For the text-containing cell, return its midpoint in (x, y) coordinate format. 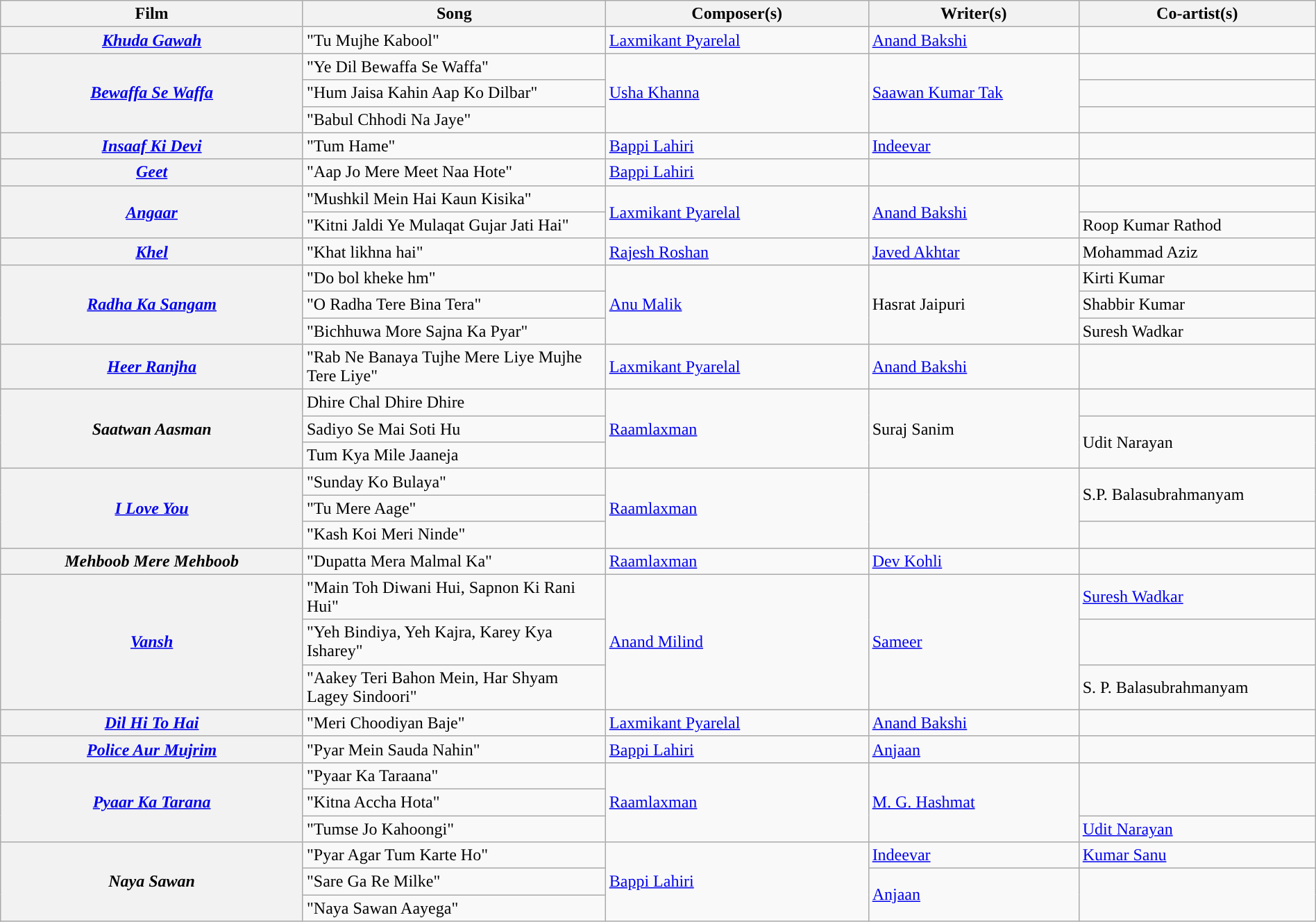
"Kash Koi Meri Ninde" (454, 535)
Khel (152, 251)
"Kitna Accha Hota" (454, 802)
"Mushkil Mein Hai Kaun Kisika" (454, 199)
Police Aur Mujrim (152, 749)
Usha Khanna (737, 93)
"Main Toh Diwani Hui, Sapnon Ki Rani Hui" (454, 597)
"Tu Mujhe Kabool" (454, 40)
"Bichhuwa More Sajna Ka Pyar" (454, 331)
"Dupatta Mera Malmal Ka" (454, 561)
Dhire Chal Dhire Dhire (454, 403)
"Aakey Teri Bahon Mein, Har Shyam Lagey Sindoori" (454, 687)
"Rab Ne Banaya Tujhe Mere Liye Mujhe Tere Liye" (454, 367)
"Babul Chhodi Na Jaye" (454, 119)
Heer Ranjha (152, 367)
"Khat likhna hai" (454, 251)
Tum Kya Mile Jaaneja (454, 455)
Song (454, 14)
Insaaf Ki Devi (152, 146)
"Ye Dil Bewaffa Se Waffa" (454, 67)
Mehboob Mere Mehboob (152, 561)
I Love You (152, 508)
Kirti Kumar (1197, 278)
"Tum Hame" (454, 146)
"Meri Choodiyan Baje" (454, 723)
"Hum Jaisa Kahin Aap Ko Dilbar" (454, 93)
Khuda Gawah (152, 40)
Sadiyo Se Mai Soti Hu (454, 429)
"Kitni Jaldi Ye Mulaqat Gujar Jati Hai" (454, 225)
Dev Kohli (973, 561)
Angaar (152, 212)
"Yeh Bindiya, Yeh Kajra, Karey Kya Isharey" (454, 642)
Hasrat Jaipuri (973, 304)
Shabbir Kumar (1197, 304)
Sameer (973, 642)
Mohammad Aziz (1197, 251)
"Sunday Ko Bulaya" (454, 482)
Writer(s) (973, 14)
"Aap Jo Mere Meet Naa Hote" (454, 172)
Rajesh Roshan (737, 251)
"Naya Sawan Aayega" (454, 908)
"Do bol kheke hm" (454, 278)
M. G. Hashmat (973, 802)
Bewaffa Se Waffa (152, 93)
Pyaar Ka Tarana (152, 802)
Naya Sawan (152, 882)
Vansh (152, 642)
"Sare Ga Re Milke" (454, 882)
Film (152, 14)
Radha Ka Sangam (152, 304)
Javed Akhtar (973, 251)
Geet (152, 172)
"Pyar Agar Tum Karte Ho" (454, 855)
Roop Kumar Rathod (1197, 225)
Dil Hi To Hai (152, 723)
S.P. Balasubrahmanyam (1197, 495)
Anu Malik (737, 304)
"Tumse Jo Kahoongi" (454, 828)
Co-artist(s) (1197, 14)
Suraj Sanim (973, 429)
S. P. Balasubrahmanyam (1197, 687)
"Tu Mere Aage" (454, 508)
"Pyar Mein Sauda Nahin" (454, 749)
"Pyaar Ka Taraana" (454, 776)
Kumar Sanu (1197, 855)
Saawan Kumar Tak (973, 93)
Saatwan Aasman (152, 429)
"O Radha Tere Bina Tera" (454, 304)
Composer(s) (737, 14)
Anand Milind (737, 642)
